Identify which cell holds the provided text, then report its (X, Y) central coordinate. 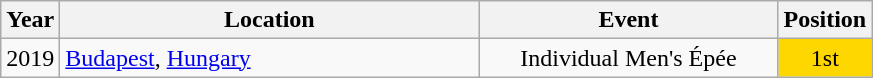
1st (825, 58)
Location (270, 20)
Year (30, 20)
Event (628, 20)
Individual Men's Épée (628, 58)
Budapest, Hungary (270, 58)
Position (825, 20)
2019 (30, 58)
